Scan for the cell matching the given text and deliver its [X, Y] coordinate at center. 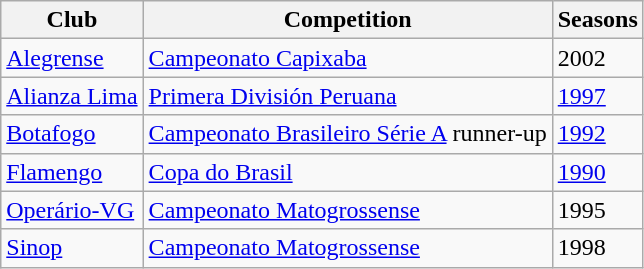
1995 [598, 210]
Operário-VG [72, 210]
Competition [348, 20]
2002 [598, 58]
Flamengo [72, 172]
Botafogo [72, 134]
Sinop [72, 248]
1990 [598, 172]
1992 [598, 134]
Seasons [598, 20]
Alianza Lima [72, 96]
1997 [598, 96]
Copa do Brasil [348, 172]
Campeonato Brasileiro Série A runner-up [348, 134]
1998 [598, 248]
Primera División Peruana [348, 96]
Club [72, 20]
Campeonato Capixaba [348, 58]
Alegrense [72, 58]
